Determine the (X, Y) coordinate at the center of the cell enclosing the given text.  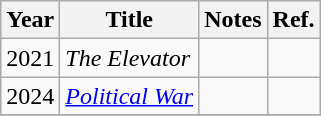
Notes (233, 20)
2021 (30, 58)
Ref. (294, 20)
The Elevator (130, 58)
Title (130, 20)
2024 (30, 96)
Political War (130, 96)
Year (30, 20)
